From the cell containing the given text, extract its center point as [X, Y] coordinate. 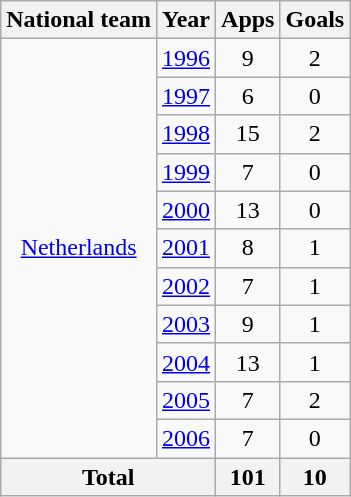
101 [248, 477]
Apps [248, 20]
6 [248, 96]
Year [186, 20]
2000 [186, 210]
2006 [186, 438]
2002 [186, 286]
Goals [315, 20]
8 [248, 248]
1999 [186, 172]
1996 [186, 58]
10 [315, 477]
Netherlands [79, 248]
National team [79, 20]
Total [108, 477]
1997 [186, 96]
2004 [186, 362]
2001 [186, 248]
2005 [186, 400]
2003 [186, 324]
1998 [186, 134]
15 [248, 134]
